Pinpoint the cell where the given text exists, returning its (X, Y) midpoint coordinate. 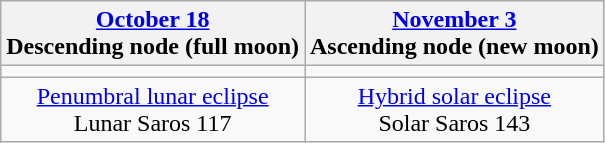
October 18Descending node (full moon) (153, 34)
Hybrid solar eclipseSolar Saros 143 (454, 110)
November 3Ascending node (new moon) (454, 34)
Penumbral lunar eclipseLunar Saros 117 (153, 110)
